From the cell containing the given text, extract its center point as [x, y] coordinate. 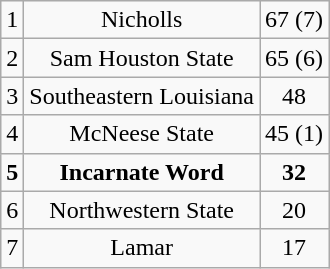
Northwestern State [142, 210]
7 [12, 248]
2 [12, 58]
65 (6) [294, 58]
Incarnate Word [142, 172]
67 (7) [294, 20]
32 [294, 172]
Southeastern Louisiana [142, 96]
45 (1) [294, 134]
1 [12, 20]
17 [294, 248]
McNeese State [142, 134]
48 [294, 96]
Sam Houston State [142, 58]
20 [294, 210]
5 [12, 172]
3 [12, 96]
Nicholls [142, 20]
4 [12, 134]
Lamar [142, 248]
6 [12, 210]
